Find where the given text appears and provide that cell's center as (x, y) coordinate. 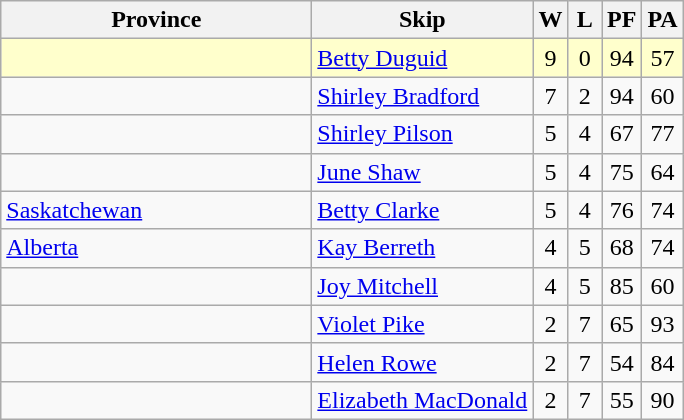
Skip (422, 20)
Kay Berreth (422, 248)
Province (156, 20)
PF (622, 20)
77 (662, 134)
Shirley Bradford (422, 96)
Saskatchewan (156, 210)
Betty Clarke (422, 210)
Betty Duguid (422, 58)
65 (622, 324)
93 (662, 324)
84 (662, 362)
PA (662, 20)
Shirley Pilson (422, 134)
9 (550, 58)
67 (622, 134)
Alberta (156, 248)
76 (622, 210)
L (585, 20)
June Shaw (422, 172)
90 (662, 400)
54 (622, 362)
Joy Mitchell (422, 286)
Helen Rowe (422, 362)
W (550, 20)
55 (622, 400)
64 (662, 172)
75 (622, 172)
0 (585, 58)
Elizabeth MacDonald (422, 400)
85 (622, 286)
57 (662, 58)
68 (622, 248)
Violet Pike (422, 324)
